From the cell containing the given text, extract its center point as [X, Y] coordinate. 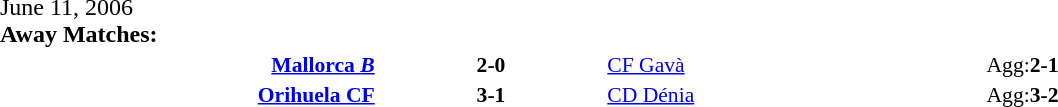
CF Gavà [795, 64]
2-0 [492, 64]
